Output the [X, Y] coordinate of the center of the cell containing the given text.  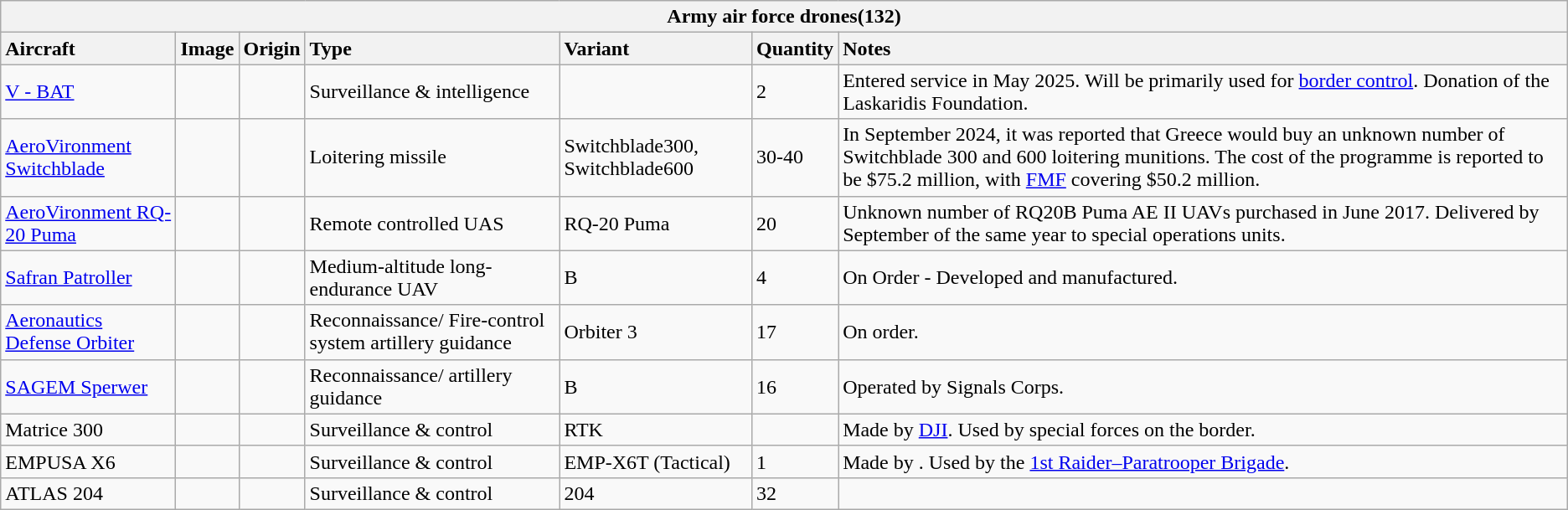
Quantity [796, 49]
Army air force drones(132) [784, 17]
On Order - Developed and manufactured. [1203, 278]
17 [796, 332]
32 [796, 493]
EMPUSA Χ6 [89, 461]
RTK [656, 430]
AeroVironment RQ-20 Puma [89, 223]
Notes [1203, 49]
4 [796, 278]
1 [796, 461]
EMP-X6T (Tactical) [656, 461]
RQ-20 Puma [656, 223]
Remote controlled UAS [432, 223]
ATLAS 204 [89, 493]
Made by . Used by the 1st Raider–Paratrooper Brigade. [1203, 461]
Aircraft [89, 49]
Variant [656, 49]
Surveillance & intelligence [432, 92]
Image [208, 49]
16 [796, 387]
Orbiter 3 [656, 332]
On order. [1203, 332]
Aeronautics Defense Orbiter [89, 332]
AeroVironment Switchblade [89, 157]
Reconnaissance/ Fire-control system artillery guidance [432, 332]
Switchblade300, Switchblade600 [656, 157]
Loitering missile [432, 157]
Safran Patroller [89, 278]
Reconnaissance/ artillery guidance [432, 387]
20 [796, 223]
30-40 [796, 157]
Operated by Signals Corps. [1203, 387]
SAGEM Sperwer [89, 387]
Matrice 300 [89, 430]
2 [796, 92]
V - BAT [89, 92]
Medium-altitude long-endurance UAV [432, 278]
Entered service in May 2025. Will be primarily used for border control. Donation of the Laskaridis Foundation. [1203, 92]
204 [656, 493]
Origin [271, 49]
Type [432, 49]
Made by DJI. Used by special forces on the border. [1203, 430]
Unknown number of RQ20B Puma AE II UAVs purchased in June 2017. Delivered by September of the same year to special operations units. [1203, 223]
